Find where the given text appears and provide that cell's center as [x, y] coordinate. 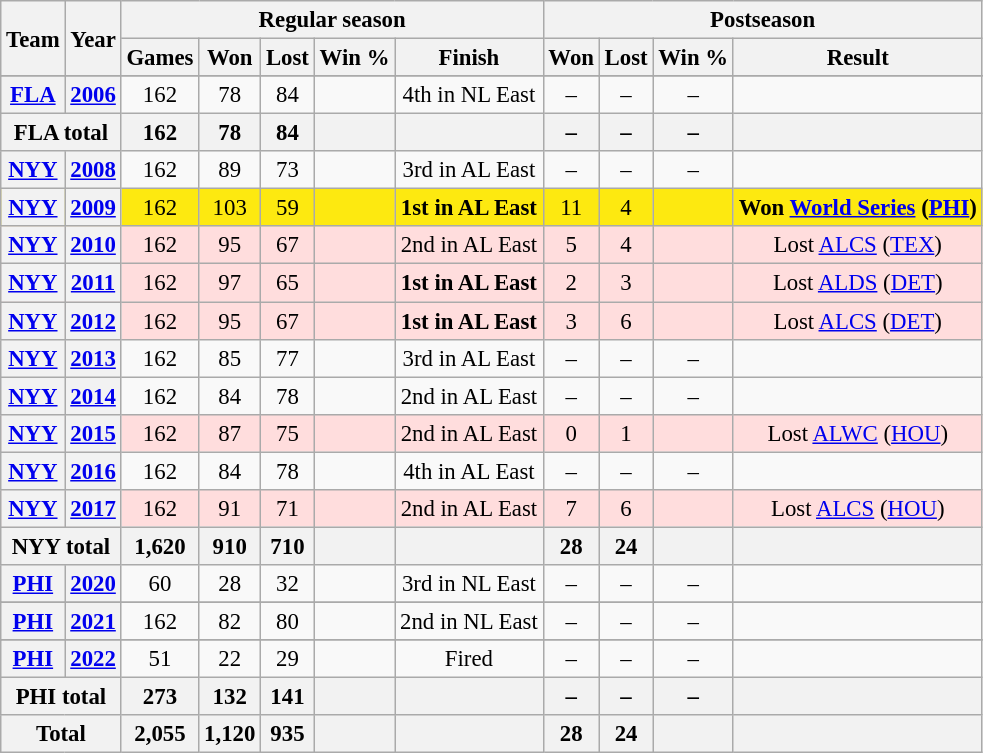
FLA [33, 95]
77 [288, 358]
Games [160, 58]
82 [230, 621]
710 [288, 546]
Regular season [332, 20]
32 [288, 584]
0 [571, 433]
2015 [93, 433]
97 [230, 283]
910 [230, 546]
2013 [93, 358]
Won World Series (PHI) [858, 208]
2012 [93, 321]
2010 [93, 245]
Fired [469, 659]
5 [571, 245]
85 [230, 358]
73 [288, 170]
91 [230, 509]
11 [571, 208]
Lost ALCS (DET) [858, 321]
2nd in NL East [469, 621]
132 [230, 697]
Lost ALCS (HOU) [858, 509]
59 [288, 208]
4th in AL East [469, 471]
Lost ALDS (DET) [858, 283]
2017 [93, 509]
71 [288, 509]
2014 [93, 396]
87 [230, 433]
2016 [93, 471]
103 [230, 208]
Team [33, 38]
Total [61, 734]
FLA total [61, 133]
1,120 [230, 734]
2009 [93, 208]
75 [288, 433]
22 [230, 659]
PHI total [61, 697]
935 [288, 734]
Lost ALCS (TEX) [858, 245]
2011 [93, 283]
141 [288, 697]
7 [571, 509]
Finish [469, 58]
4th in NL East [469, 95]
80 [288, 621]
3rd in NL East [469, 584]
1 [626, 433]
89 [230, 170]
2021 [93, 621]
60 [160, 584]
2 [571, 283]
1,620 [160, 546]
2020 [93, 584]
Year [93, 38]
2008 [93, 170]
Lost ALWC (HOU) [858, 433]
2,055 [160, 734]
51 [160, 659]
2006 [93, 95]
Result [858, 58]
2022 [93, 659]
65 [288, 283]
NYY total [61, 546]
273 [160, 697]
29 [288, 659]
Postseason [762, 20]
